Locate the cell with the specified text and output its (X, Y) center coordinate. 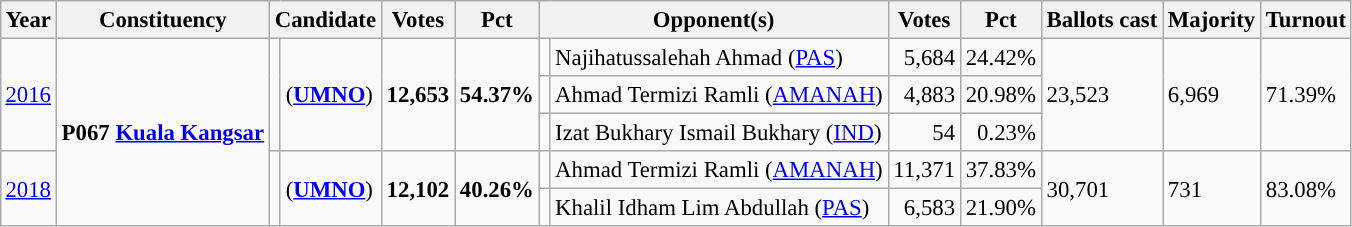
4,883 (924, 95)
Candidate (325, 20)
20.98% (1000, 95)
54 (924, 133)
2018 (28, 188)
0.23% (1000, 133)
11,371 (924, 170)
Year (28, 20)
30,701 (1102, 188)
2016 (28, 94)
Izat Bukhary Ismail Bukhary (IND) (719, 133)
Turnout (1306, 20)
71.39% (1306, 94)
Opponent(s) (714, 20)
Majority (1212, 20)
40.26% (498, 188)
Constituency (162, 20)
P067 Kuala Kangsar (162, 132)
24.42% (1000, 57)
731 (1212, 188)
12,102 (418, 188)
Ballots cast (1102, 20)
54.37% (498, 94)
Khalil Idham Lim Abdullah (PAS) (719, 208)
21.90% (1000, 208)
37.83% (1000, 170)
6,583 (924, 208)
23,523 (1102, 94)
6,969 (1212, 94)
Najihatussalehah Ahmad (PAS) (719, 57)
12,653 (418, 94)
5,684 (924, 57)
83.08% (1306, 188)
